Return [X, Y] of the center of cell containing provided text 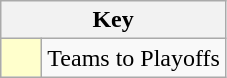
Key [114, 20]
Teams to Playoffs [134, 58]
